Provide the [X, Y] coordinate of the cell's center where the given text is located.  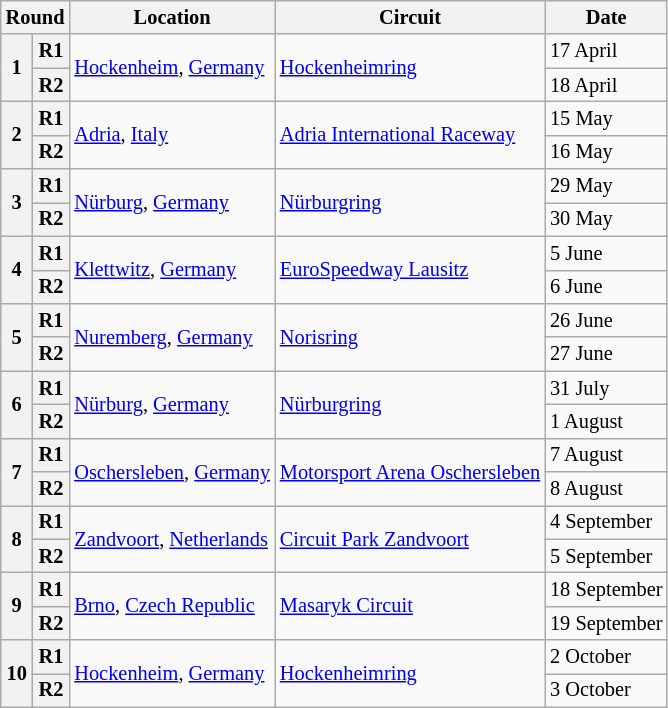
8 [17, 538]
Motorsport Arena Oschersleben [410, 472]
9 [17, 606]
30 May [606, 219]
4 [17, 270]
5 September [606, 556]
10 [17, 674]
5 [17, 336]
Circuit [410, 17]
16 May [606, 152]
Date [606, 17]
Norisring [410, 336]
6 [17, 404]
Brno, Czech Republic [172, 606]
8 August [606, 489]
4 September [606, 522]
Adria International Raceway [410, 134]
Zandvoort, Netherlands [172, 538]
17 April [606, 51]
15 May [606, 118]
Nuremberg, Germany [172, 336]
Masaryk Circuit [410, 606]
18 September [606, 589]
19 September [606, 623]
29 May [606, 186]
1 August [606, 421]
3 October [606, 690]
Oschersleben, Germany [172, 472]
31 July [606, 388]
Location [172, 17]
Adria, Italy [172, 134]
6 June [606, 287]
2 October [606, 657]
7 [17, 472]
Klettwitz, Germany [172, 270]
2 [17, 134]
1 [17, 68]
3 [17, 202]
7 August [606, 455]
18 April [606, 85]
27 June [606, 354]
5 June [606, 253]
Circuit Park Zandvoort [410, 538]
26 June [606, 320]
EuroSpeedway Lausitz [410, 270]
Round [36, 17]
